Provide the (X, Y) coordinate of the cell's center where the given text is located.  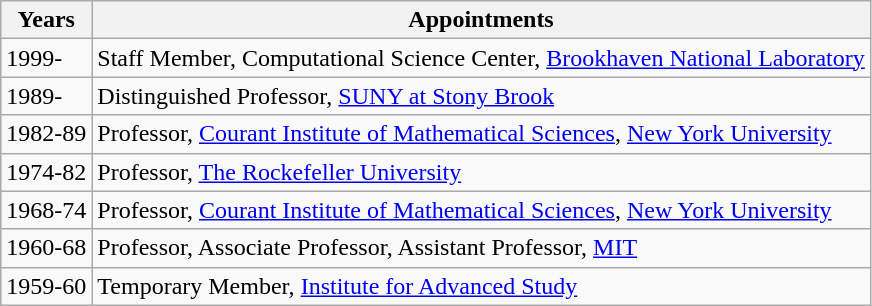
Staff Member, Computational Science Center, Brookhaven National Laboratory (481, 58)
1974-82 (46, 172)
1989- (46, 96)
Distinguished Professor, SUNY at Stony Brook (481, 96)
Professor, The Rockefeller University (481, 172)
Temporary Member, Institute for Advanced Study (481, 286)
Years (46, 20)
1960-68 (46, 248)
1968-74 (46, 210)
1959-60 (46, 286)
1999- (46, 58)
Professor, Associate Professor, Assistant Professor, MIT (481, 248)
Appointments (481, 20)
1982-89 (46, 134)
